Pinpoint the cell where the given text exists, returning its [x, y] midpoint coordinate. 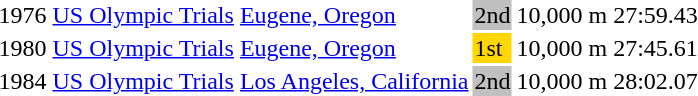
1st [492, 48]
Los Angeles, California [354, 81]
